Find where the given text appears and provide that cell's center as [x, y] coordinate. 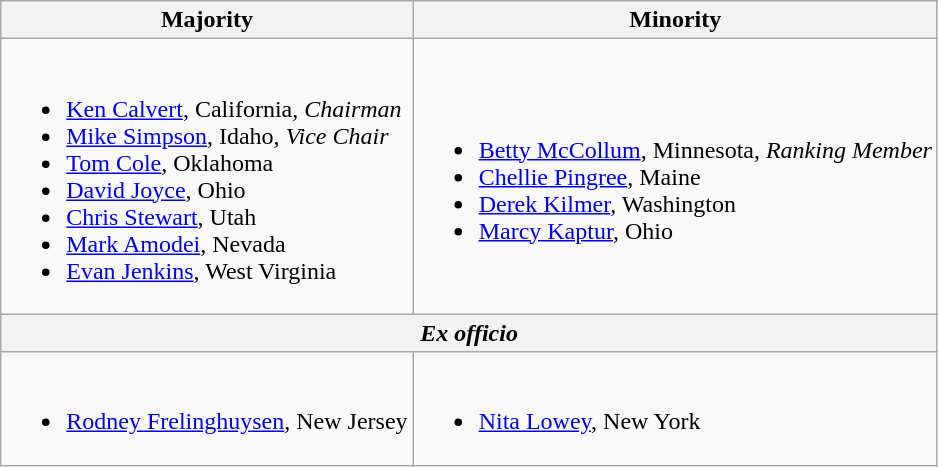
Nita Lowey, New York [675, 408]
Betty McCollum, Minnesota, Ranking MemberChellie Pingree, MaineDerek Kilmer, WashingtonMarcy Kaptur, Ohio [675, 176]
Minority [675, 20]
Rodney Frelinghuysen, New Jersey [207, 408]
Majority [207, 20]
Ex officio [470, 333]
